Find where the given text appears and provide that cell's center as (X, Y) coordinate. 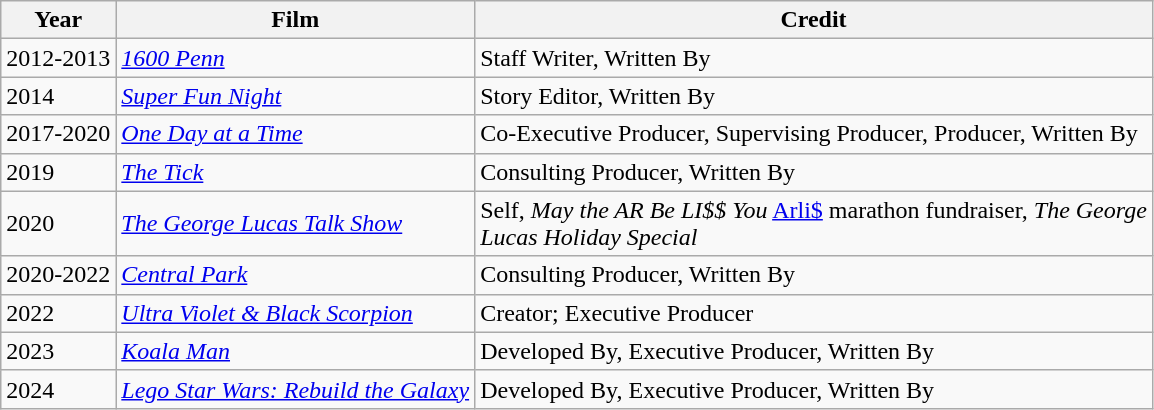
Credit (814, 20)
2020 (58, 224)
The Tick (296, 172)
Staff Writer, Written By (814, 58)
Lego Star Wars: Rebuild the Galaxy (296, 389)
2024 (58, 389)
Self, May the AR Be LI$$ You Arli$ marathon fundraiser, The GeorgeLucas Holiday Special (814, 224)
Film (296, 20)
Ultra Violet & Black Scorpion (296, 313)
Creator; Executive Producer (814, 313)
Central Park (296, 275)
2014 (58, 96)
2017-2020 (58, 134)
1600 Penn (296, 58)
2022 (58, 313)
Year (58, 20)
The George Lucas Talk Show (296, 224)
2012-2013 (58, 58)
One Day at a Time (296, 134)
2023 (58, 351)
Super Fun Night (296, 96)
2020-2022 (58, 275)
Story Editor, Written By (814, 96)
Co-Executive Producer, Supervising Producer, Producer, Written By (814, 134)
Koala Man (296, 351)
2019 (58, 172)
